Provide the (x, y) coordinate of the cell's center where the given text is located.  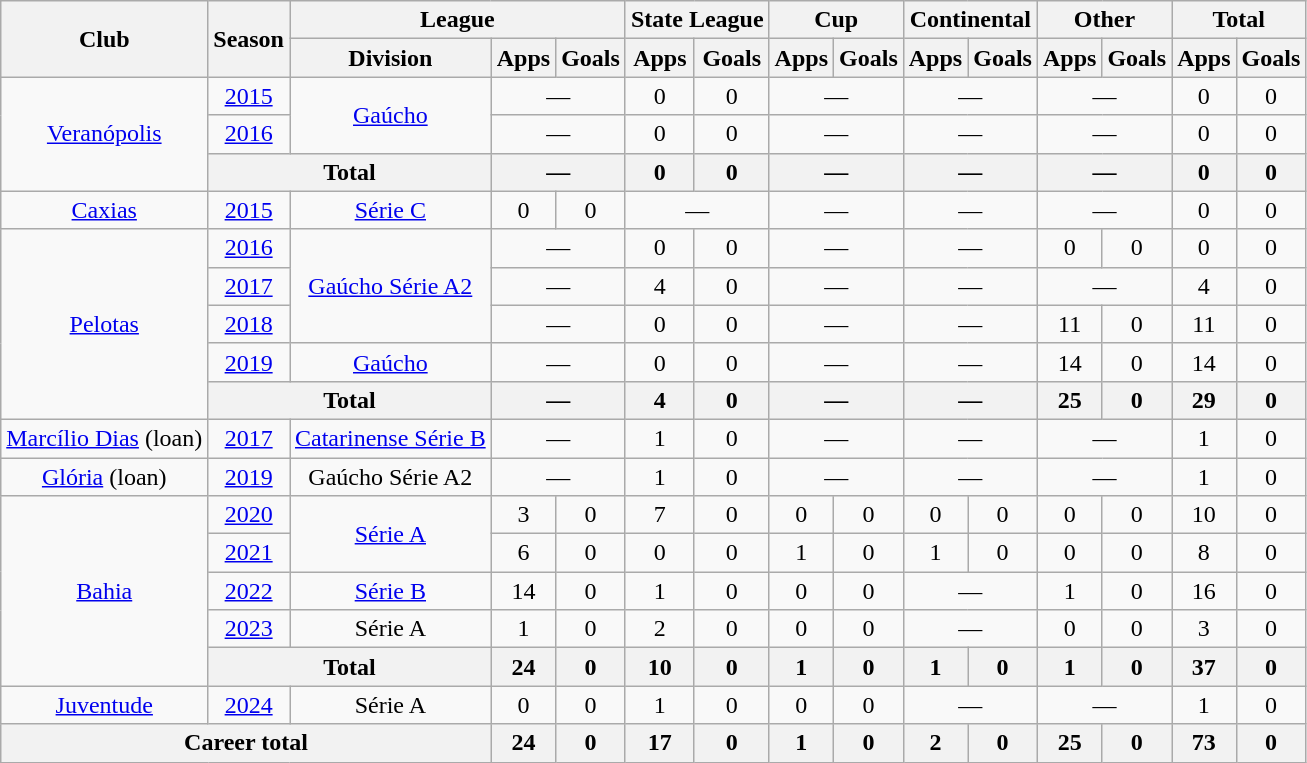
Other (1104, 20)
Career total (246, 743)
2018 (249, 324)
Continental (970, 20)
2023 (249, 629)
37 (1204, 667)
8 (1204, 553)
Veranópolis (104, 134)
Bahia (104, 591)
Catarinense Série B (391, 438)
Série C (391, 210)
Pelotas (104, 324)
State League (697, 20)
Season (249, 39)
Club (104, 39)
7 (660, 515)
Glória (loan) (104, 477)
2021 (249, 553)
17 (660, 743)
2020 (249, 515)
Caxias (104, 210)
29 (1204, 400)
2024 (249, 705)
Division (391, 58)
League (458, 20)
2022 (249, 591)
16 (1204, 591)
Cup (836, 20)
Série B (391, 591)
73 (1204, 743)
6 (523, 553)
Marcílio Dias (loan) (104, 438)
Juventude (104, 705)
